Return (x, y) of the center of cell containing provided text 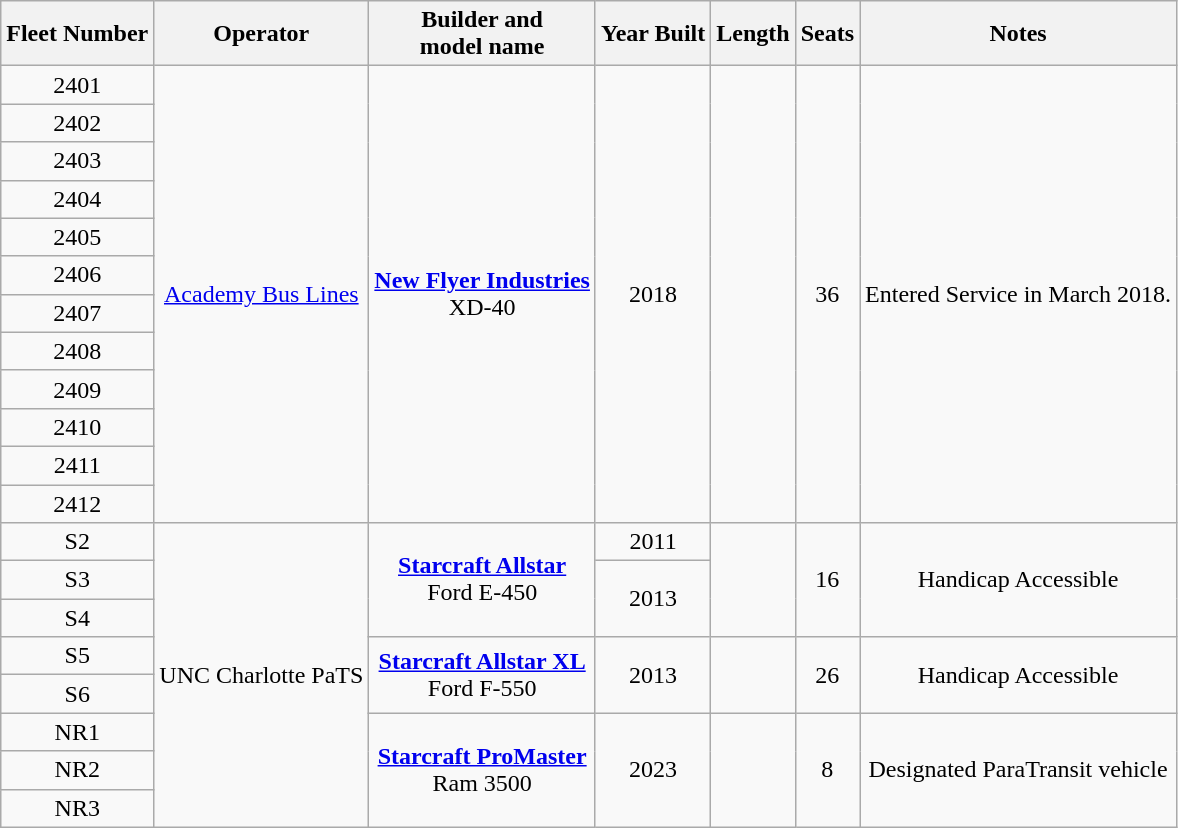
NR3 (78, 808)
Starcraft Allstar XLFord F-550 (482, 675)
2023 (652, 770)
Builder andmodel name (482, 34)
8 (827, 770)
2411 (78, 465)
Entered Service in March 2018. (1018, 294)
S5 (78, 656)
2408 (78, 351)
16 (827, 580)
2011 (652, 542)
S3 (78, 580)
Academy Bus Lines (262, 294)
NR1 (78, 732)
S2 (78, 542)
Designated ParaTransit vehicle (1018, 770)
UNC Charlotte PaTS (262, 675)
Notes (1018, 34)
36 (827, 294)
Operator (262, 34)
2407 (78, 313)
Starcraft AllstarFord E-450 (482, 580)
2401 (78, 85)
2410 (78, 427)
2409 (78, 389)
Year Built (652, 34)
2403 (78, 161)
2412 (78, 503)
Length (753, 34)
2406 (78, 275)
NR2 (78, 770)
26 (827, 675)
2402 (78, 123)
New Flyer IndustriesXD-40 (482, 294)
2405 (78, 237)
Seats (827, 34)
2404 (78, 199)
S4 (78, 618)
S6 (78, 694)
2018 (652, 294)
Fleet Number (78, 34)
Starcraft ProMaster Ram 3500 (482, 770)
